Return the [x, y] coordinate for the center point of the cell that contains the specified text.  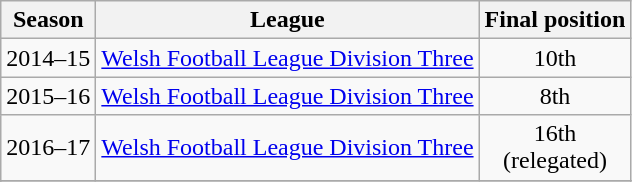
2016–17 [48, 148]
Season [48, 20]
2014–15 [48, 58]
League [288, 20]
16th(relegated) [555, 148]
Final position [555, 20]
10th [555, 58]
8th [555, 96]
2015–16 [48, 96]
